Extract the (X, Y) coordinate from the center of the cell holding the provided text.  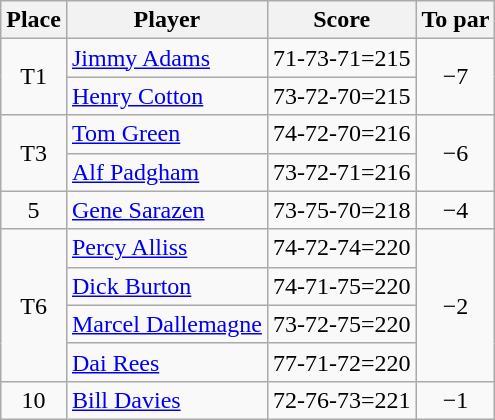
−6 (456, 153)
Bill Davies (166, 400)
Score (342, 20)
−4 (456, 210)
−2 (456, 305)
To par (456, 20)
Percy Alliss (166, 248)
73-72-75=220 (342, 324)
Henry Cotton (166, 96)
T1 (34, 77)
74-72-70=216 (342, 134)
73-75-70=218 (342, 210)
−7 (456, 77)
74-72-74=220 (342, 248)
Alf Padgham (166, 172)
Place (34, 20)
74-71-75=220 (342, 286)
73-72-71=216 (342, 172)
10 (34, 400)
Marcel Dallemagne (166, 324)
77-71-72=220 (342, 362)
72-76-73=221 (342, 400)
Tom Green (166, 134)
T3 (34, 153)
Player (166, 20)
5 (34, 210)
73-72-70=215 (342, 96)
Jimmy Adams (166, 58)
Dai Rees (166, 362)
71-73-71=215 (342, 58)
Gene Sarazen (166, 210)
−1 (456, 400)
T6 (34, 305)
Dick Burton (166, 286)
